Extract the [X, Y] coordinate from the center of the cell holding the provided text.  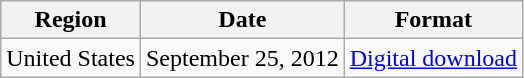
Date [242, 20]
United States [71, 58]
Format [433, 20]
Region [71, 20]
September 25, 2012 [242, 58]
Digital download [433, 58]
